For the text-containing cell, return its midpoint in (x, y) coordinate format. 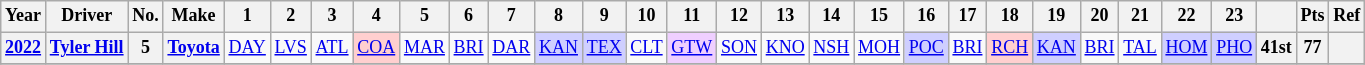
DAY (247, 48)
19 (1056, 16)
Pts (1312, 16)
CLT (646, 48)
TEX (604, 48)
Tyler Hill (86, 48)
11 (692, 16)
77 (1312, 48)
12 (740, 16)
SON (740, 48)
22 (1186, 16)
PHO (1234, 48)
POC (926, 48)
MAR (425, 48)
15 (880, 16)
DAR (512, 48)
23 (1234, 16)
NSH (832, 48)
Year (24, 16)
LVS (290, 48)
MOH (880, 48)
TAL (1140, 48)
9 (604, 16)
RCH (1010, 48)
10 (646, 16)
2022 (24, 48)
Ref (1347, 16)
HOM (1186, 48)
7 (512, 16)
3 (332, 16)
COA (376, 48)
Driver (86, 16)
14 (832, 16)
Make (194, 16)
18 (1010, 16)
41st (1276, 48)
No. (146, 16)
Toyota (194, 48)
GTW (692, 48)
20 (1100, 16)
13 (785, 16)
16 (926, 16)
21 (1140, 16)
4 (376, 16)
KNO (785, 48)
6 (468, 16)
1 (247, 16)
8 (559, 16)
ATL (332, 48)
2 (290, 16)
17 (968, 16)
